Output the (x, y) coordinate of the center of the cell containing the given text.  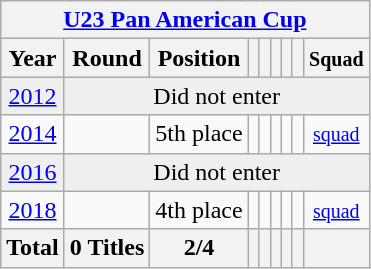
U23 Pan American Cup (185, 20)
Position (199, 58)
Squad (336, 58)
0 Titles (107, 248)
5th place (199, 134)
2016 (33, 172)
2012 (33, 96)
2/4 (199, 248)
Total (33, 248)
2014 (33, 134)
Round (107, 58)
2018 (33, 210)
Year (33, 58)
4th place (199, 210)
